Return [X, Y] of the center of cell containing provided text 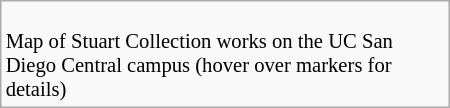
Map of Stuart Collection works on the UC San Diego Central campus (hover over markers for details) [225, 54]
